Pinpoint the cell where the given text exists, returning its [X, Y] midpoint coordinate. 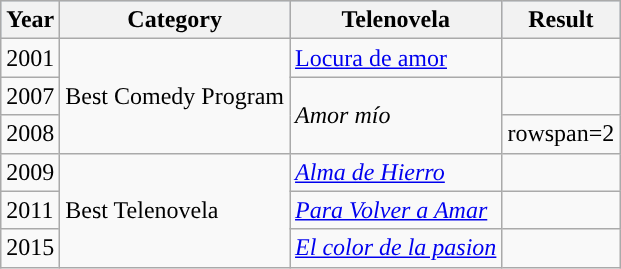
rowspan=2 [561, 134]
Best Comedy Program [175, 96]
Telenovela [396, 20]
El color de la pasion [396, 248]
Category [175, 20]
2008 [30, 134]
2015 [30, 248]
Year [30, 20]
Amor mío [396, 115]
Alma de Hierro [396, 172]
Result [561, 20]
2001 [30, 58]
2011 [30, 210]
Para Volver a Amar [396, 210]
2009 [30, 172]
2007 [30, 96]
Best Telenovela [175, 210]
Locura de amor [396, 58]
